Provide the [x, y] coordinate of the cell's center where the given text is located.  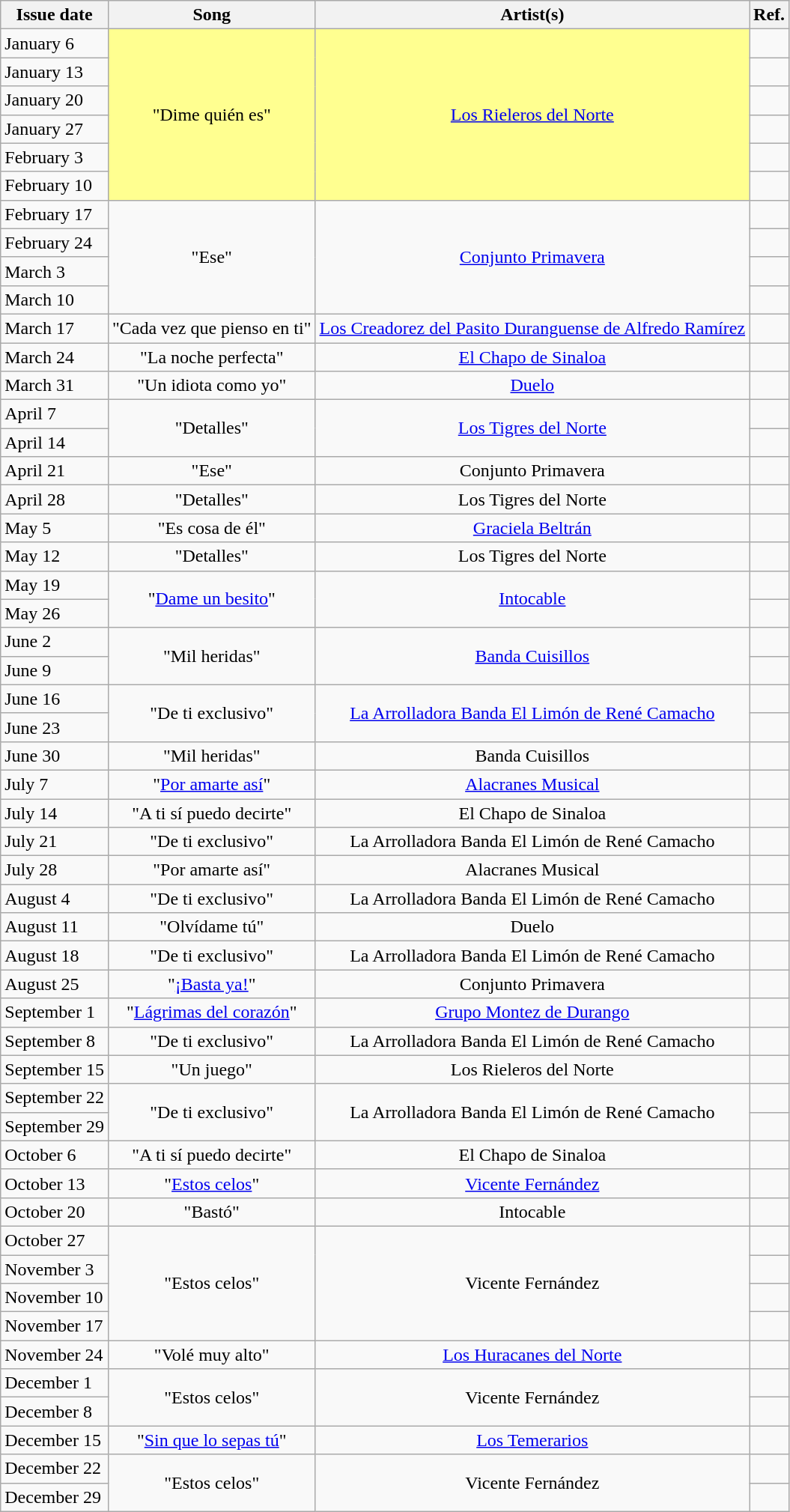
November 10 [55, 1298]
July 14 [55, 813]
"Sin que lo sepas tú" [211, 1440]
October 20 [55, 1212]
August 4 [55, 899]
June 30 [55, 756]
December 29 [55, 1497]
"Volé muy alto" [211, 1355]
March 10 [55, 300]
"Dame un besito" [211, 599]
February 3 [55, 157]
June 16 [55, 699]
September 29 [55, 1126]
September 22 [55, 1098]
November 24 [55, 1355]
December 22 [55, 1469]
Issue date [55, 15]
July 21 [55, 842]
March 31 [55, 386]
January 6 [55, 43]
Los Huracanes del Norte [532, 1355]
March 3 [55, 271]
Grupo Montez de Durango [532, 1012]
July 28 [55, 870]
April 7 [55, 414]
"La noche perfecta" [211, 357]
June 2 [55, 642]
"Lágrimas del corazón" [211, 1012]
September 1 [55, 1012]
"Un juego" [211, 1069]
Los Creadorez del Pasito Duranguense de Alfredo Ramírez [532, 328]
May 5 [55, 528]
"Dime quién es" [211, 115]
December 15 [55, 1440]
Artist(s) [532, 15]
August 11 [55, 927]
August 18 [55, 956]
Graciela Beltrán [532, 528]
January 20 [55, 100]
Ref. [770, 15]
January 27 [55, 129]
Song [211, 15]
December 8 [55, 1412]
July 7 [55, 784]
March 24 [55, 357]
April 14 [55, 443]
May 19 [55, 585]
"Olvídame tú" [211, 927]
April 28 [55, 500]
November 17 [55, 1326]
"¡Basta ya!" [211, 984]
March 17 [55, 328]
September 15 [55, 1069]
"Bastó" [211, 1212]
February 10 [55, 186]
November 3 [55, 1269]
May 12 [55, 556]
February 17 [55, 214]
April 21 [55, 471]
September 8 [55, 1041]
"Un idiota como yo" [211, 386]
"Es cosa de él" [211, 528]
October 27 [55, 1240]
January 13 [55, 72]
October 13 [55, 1183]
June 9 [55, 670]
October 6 [55, 1155]
June 23 [55, 727]
August 25 [55, 984]
February 24 [55, 243]
Los Temerarios [532, 1440]
December 1 [55, 1383]
May 26 [55, 613]
"Cada vez que pienso en ti" [211, 328]
